Extract the [x, y] coordinate from the center of the cell holding the provided text.  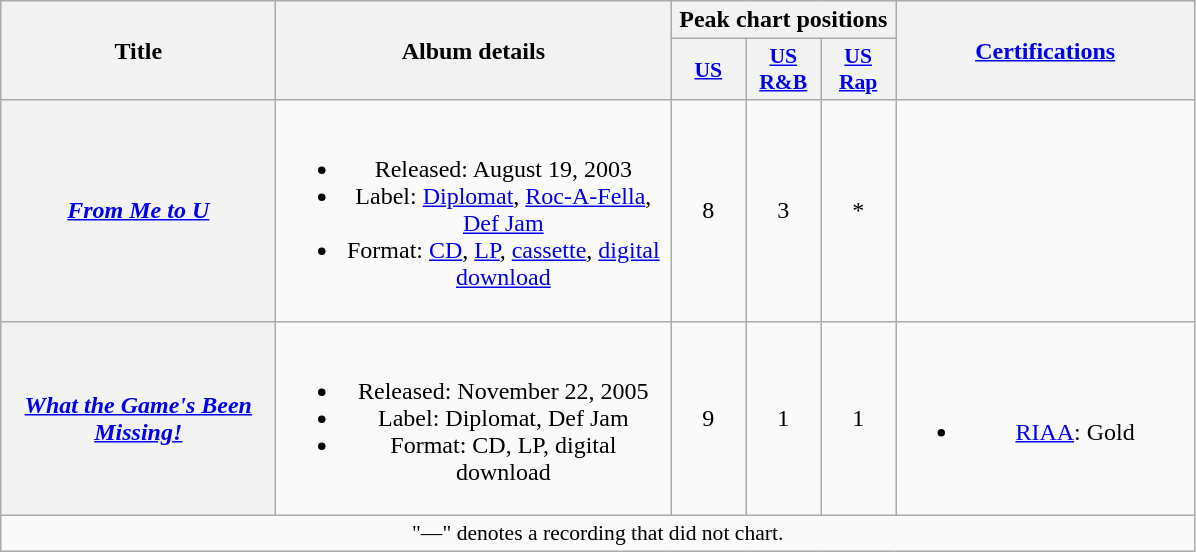
Album details [474, 50]
3 [784, 210]
Released: August 19, 2003Label: Diplomat, Roc-A-Fella, Def JamFormat: CD, LP, cassette, digital download [474, 210]
From Me to U [138, 210]
Released: November 22, 2005Label: Diplomat, Def JamFormat: CD, LP, digital download [474, 418]
8 [708, 210]
Title [138, 50]
What the Game's Been Missing! [138, 418]
USRap [858, 70]
* [858, 210]
USR&B [784, 70]
Certifications [1046, 50]
9 [708, 418]
"—" denotes a recording that did not chart. [598, 533]
US [708, 70]
RIAA: Gold [1046, 418]
Peak chart positions [784, 20]
